Determine the (X, Y) coordinate at the center of the cell enclosing the given text.  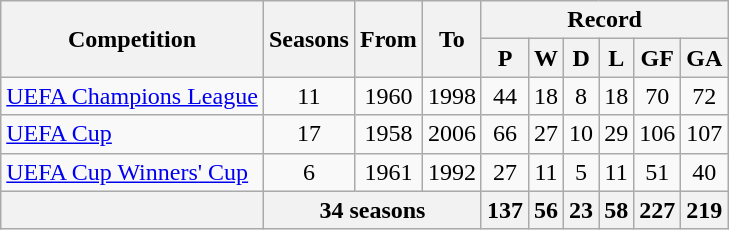
227 (658, 210)
UEFA Champions League (132, 96)
D (582, 58)
1961 (388, 172)
GA (704, 58)
UEFA Cup (132, 134)
From (388, 39)
GF (658, 58)
51 (658, 172)
Record (604, 20)
29 (616, 134)
To (452, 39)
Seasons (308, 39)
1998 (452, 96)
1992 (452, 172)
23 (582, 210)
219 (704, 210)
L (616, 58)
1960 (388, 96)
137 (504, 210)
P (504, 58)
6 (308, 172)
66 (504, 134)
5 (582, 172)
1958 (388, 134)
40 (704, 172)
W (546, 58)
70 (658, 96)
UEFA Cup Winners' Cup (132, 172)
Competition (132, 39)
56 (546, 210)
17 (308, 134)
44 (504, 96)
8 (582, 96)
106 (658, 134)
107 (704, 134)
2006 (452, 134)
72 (704, 96)
34 seasons (372, 210)
58 (616, 210)
10 (582, 134)
